Find where the given text appears and provide that cell's center as (x, y) coordinate. 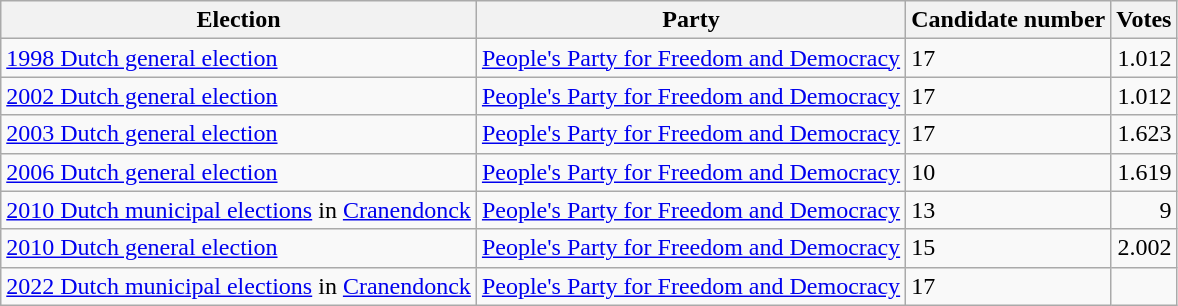
2010 Dutch general election (239, 248)
2006 Dutch general election (239, 172)
1998 Dutch general election (239, 58)
1.619 (1144, 172)
Election (239, 20)
Candidate number (1008, 20)
2003 Dutch general election (239, 134)
Party (690, 20)
13 (1008, 210)
2002 Dutch general election (239, 96)
10 (1008, 172)
2022 Dutch municipal elections in Cranendonck (239, 286)
2.002 (1144, 248)
15 (1008, 248)
2010 Dutch municipal elections in Cranendonck (239, 210)
1.623 (1144, 134)
Votes (1144, 20)
9 (1144, 210)
